Provide the (X, Y) coordinate of the cell's center where the given text is located.  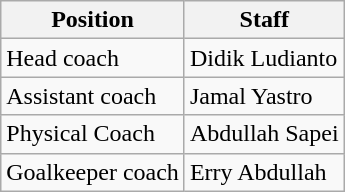
Goalkeeper coach (93, 172)
Physical Coach (93, 134)
Staff (264, 20)
Jamal Yastro (264, 96)
Position (93, 20)
Didik Ludianto (264, 58)
Assistant coach (93, 96)
Erry Abdullah (264, 172)
Abdullah Sapei (264, 134)
Head coach (93, 58)
